For the text-containing cell, return its midpoint in [x, y] coordinate format. 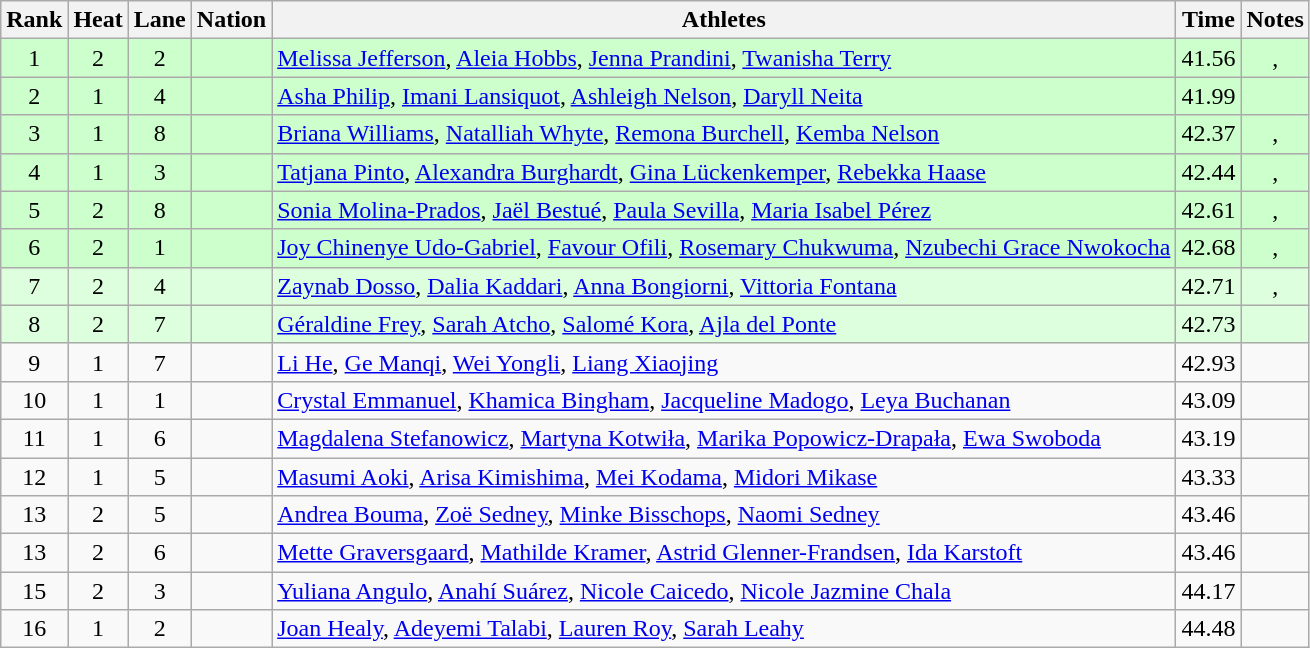
Crystal Emmanuel, Khamica Bingham, Jacqueline Madogo, Leya Buchanan [724, 400]
42.44 [1208, 172]
Asha Philip, Imani Lansiquot, Ashleigh Nelson, Daryll Neita [724, 96]
12 [34, 477]
Sonia Molina-Prados, Jaël Bestué, Paula Sevilla, Maria Isabel Pérez [724, 210]
Magdalena Stefanowicz, Martyna Kotwiła, Marika Popowicz-Drapała, Ewa Swoboda [724, 438]
11 [34, 438]
Lane [160, 20]
9 [34, 362]
Nation [231, 20]
Melissa Jefferson, Aleia Hobbs, Jenna Prandini, Twanisha Terry [724, 58]
15 [34, 591]
43.19 [1208, 438]
Briana Williams, Natalliah Whyte, Remona Burchell, Kemba Nelson [724, 134]
Rank [34, 20]
43.33 [1208, 477]
42.71 [1208, 286]
42.68 [1208, 248]
Andrea Bouma, Zoë Sedney, Minke Bisschops, Naomi Sedney [724, 515]
43.09 [1208, 400]
44.48 [1208, 629]
Heat [98, 20]
Masumi Aoki, Arisa Kimishima, Mei Kodama, Midori Mikase [724, 477]
Géraldine Frey, Sarah Atcho, Salomé Kora, Ajla del Ponte [724, 324]
Zaynab Dosso, Dalia Kaddari, Anna Bongiorni, Vittoria Fontana [724, 286]
42.37 [1208, 134]
Yuliana Angulo, Anahí Suárez, Nicole Caicedo, Nicole Jazmine Chala [724, 591]
42.93 [1208, 362]
Tatjana Pinto, Alexandra Burghardt, Gina Lückenkemper, Rebekka Haase [724, 172]
41.56 [1208, 58]
Time [1208, 20]
16 [34, 629]
Notes [1275, 20]
42.61 [1208, 210]
42.73 [1208, 324]
Li He, Ge Manqi, Wei Yongli, Liang Xiaojing [724, 362]
44.17 [1208, 591]
Joan Healy, Adeyemi Talabi, Lauren Roy, Sarah Leahy [724, 629]
10 [34, 400]
Athletes [724, 20]
41.99 [1208, 96]
Mette Graversgaard, Mathilde Kramer, Astrid Glenner-Frandsen, Ida Karstoft [724, 553]
Joy Chinenye Udo-Gabriel, Favour Ofili, Rosemary Chukwuma, Nzubechi Grace Nwokocha [724, 248]
